Scan for the cell matching the given text and deliver its (X, Y) coordinate at center. 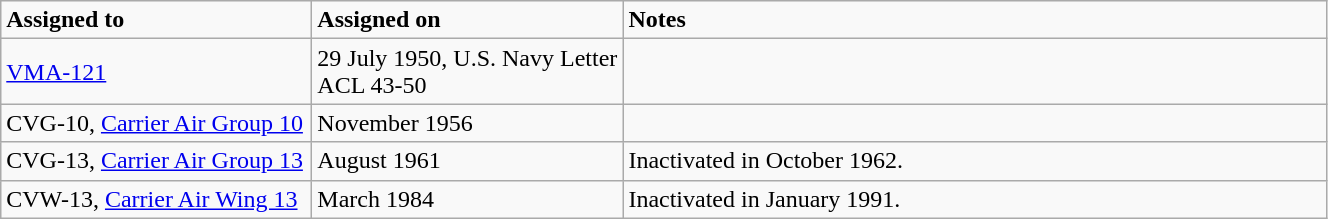
Assigned to (156, 20)
CVW-13, Carrier Air Wing 13 (156, 199)
CVG-13, Carrier Air Group 13 (156, 161)
CVG-10, Carrier Air Group 10 (156, 123)
Assigned on (468, 20)
Notes (975, 20)
29 July 1950, U.S. Navy Letter ACL 43-50 (468, 72)
March 1984 (468, 199)
November 1956 (468, 123)
VMA-121 (156, 72)
August 1961 (468, 161)
Inactivated in January 1991. (975, 199)
Inactivated in October 1962. (975, 161)
